Return the (X, Y) coordinate for the center point of the cell that contains the specified text.  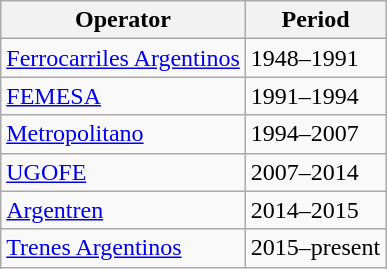
2015–present (315, 248)
Trenes Argentinos (124, 248)
Period (315, 20)
Operator (124, 20)
Argentren (124, 210)
UGOFE (124, 172)
FEMESA (124, 96)
Ferrocarriles Argentinos (124, 58)
2014–2015 (315, 210)
2007–2014 (315, 172)
1994–2007 (315, 134)
Metropolitano (124, 134)
1948–1991 (315, 58)
1991–1994 (315, 96)
